Locate the cell with the specified text and output its (x, y) center coordinate. 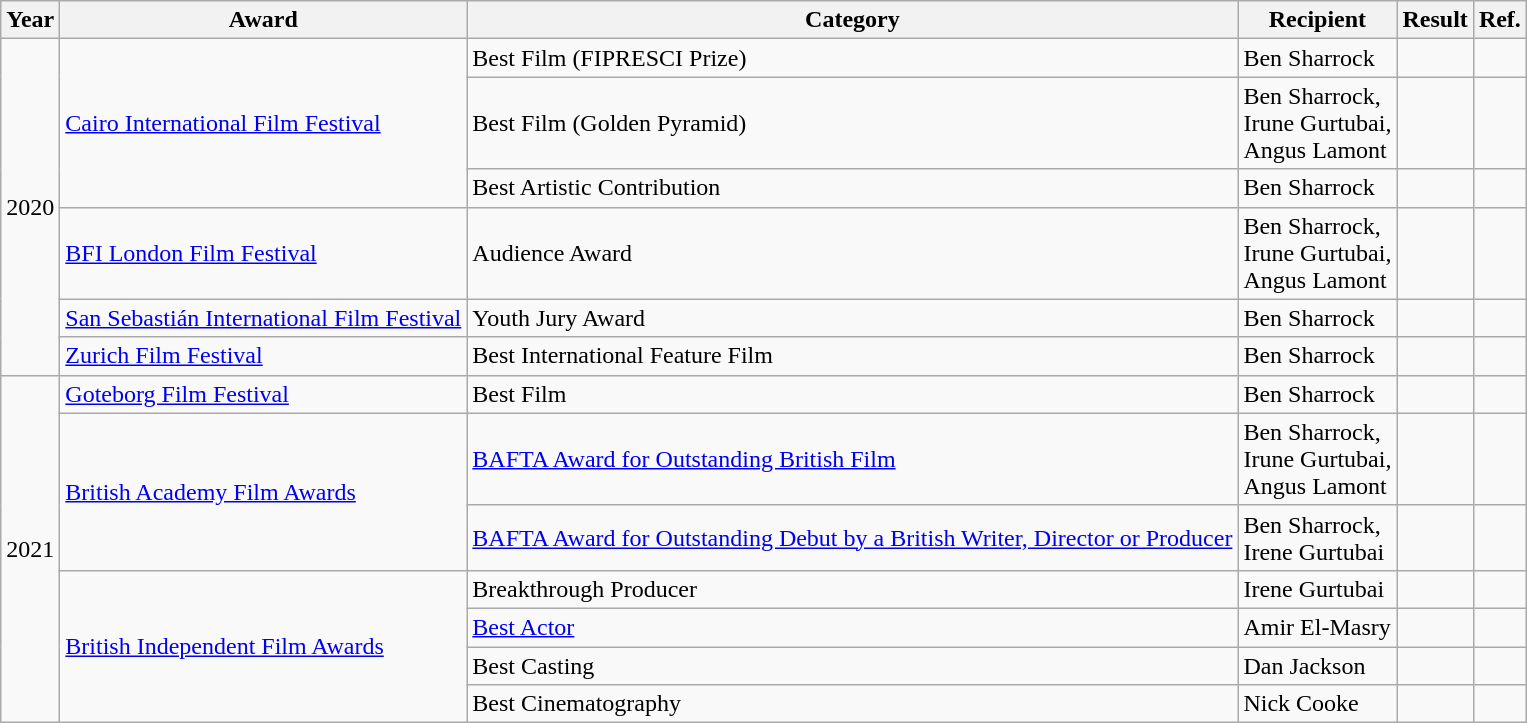
BAFTA Award for Outstanding British Film (852, 459)
Youth Jury Award (852, 318)
Breakthrough Producer (852, 589)
BFI London Film Festival (264, 253)
Best Actor (852, 627)
Irene Gurtubai (1318, 589)
Best Film (852, 394)
Best Film (FIPRESCI Prize) (852, 58)
Year (30, 20)
Best Artistic Contribution (852, 188)
Ben Sharrock,Irene Gurtubai (1318, 538)
Best Cinematography (852, 704)
Dan Jackson (1318, 665)
San Sebastián International Film Festival (264, 318)
Goteborg Film Festival (264, 394)
Best Film (Golden Pyramid) (852, 123)
Award (264, 20)
Result (1435, 20)
Recipient (1318, 20)
Zurich Film Festival (264, 356)
Category (852, 20)
British Academy Film Awards (264, 492)
2021 (30, 548)
Ref. (1500, 20)
British Independent Film Awards (264, 646)
Amir El-Masry (1318, 627)
Nick Cooke (1318, 704)
Cairo International Film Festival (264, 123)
Best International Feature Film (852, 356)
BAFTA Award for Outstanding Debut by a British Writer, Director or Producer (852, 538)
Best Casting (852, 665)
2020 (30, 207)
Audience Award (852, 253)
